Pinpoint the cell where the given text exists, returning its (X, Y) midpoint coordinate. 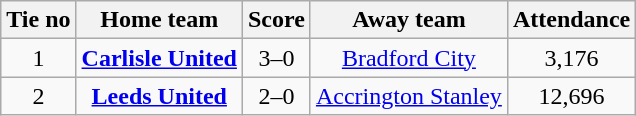
Accrington Stanley (408, 96)
1 (38, 58)
Home team (159, 20)
2 (38, 96)
12,696 (571, 96)
Bradford City (408, 58)
Carlisle United (159, 58)
Away team (408, 20)
Leeds United (159, 96)
3,176 (571, 58)
3–0 (276, 58)
2–0 (276, 96)
Score (276, 20)
Tie no (38, 20)
Attendance (571, 20)
